Return (X, Y) of the center of cell containing provided text 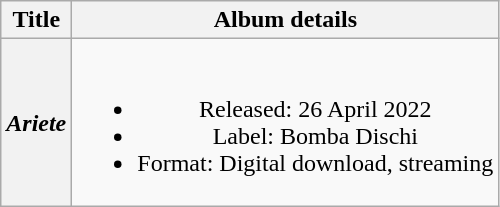
Title (36, 20)
Released: 26 April 2022Label: Bomba DischiFormat: Digital download, streaming (286, 122)
Album details (286, 20)
Ariete (36, 122)
